Return [x, y] of the center of cell containing provided text 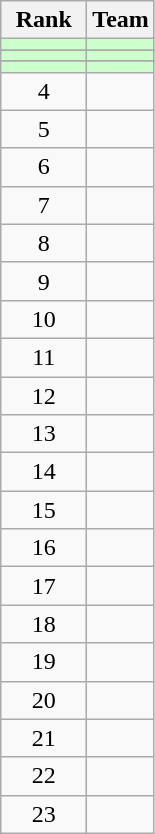
8 [44, 243]
15 [44, 510]
18 [44, 624]
22 [44, 776]
6 [44, 167]
12 [44, 395]
7 [44, 205]
17 [44, 586]
4 [44, 91]
10 [44, 319]
11 [44, 357]
19 [44, 662]
Team [121, 20]
16 [44, 548]
Rank [44, 20]
5 [44, 129]
23 [44, 814]
14 [44, 472]
21 [44, 738]
20 [44, 700]
13 [44, 434]
9 [44, 281]
